Provide the (x, y) coordinate of the cell's center where the given text is located.  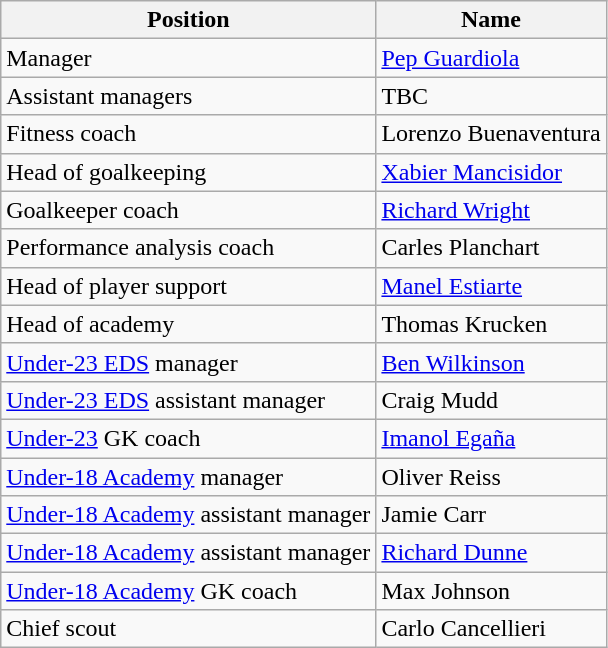
Thomas Krucken (491, 324)
Manel Estiarte (491, 286)
Under-23 EDS manager (188, 362)
Under-23 EDS assistant manager (188, 400)
Ben Wilkinson (491, 362)
Jamie Carr (491, 515)
Goalkeeper coach (188, 210)
Richard Wright (491, 210)
Craig Mudd (491, 400)
Head of goalkeeping (188, 172)
TBC (491, 96)
Oliver Reiss (491, 477)
Performance analysis coach (188, 248)
Under-18 Academy GK coach (188, 591)
Lorenzo Buenaventura (491, 134)
Position (188, 20)
Name (491, 20)
Under-23 GK coach (188, 438)
Imanol Egaña (491, 438)
Assistant managers (188, 96)
Carlo Cancellieri (491, 629)
Head of academy (188, 324)
Carles Planchart (491, 248)
Pep Guardiola (491, 58)
Max Johnson (491, 591)
Chief scout (188, 629)
Xabier Mancisidor (491, 172)
Head of player support (188, 286)
Manager (188, 58)
Fitness coach (188, 134)
Under-18 Academy manager (188, 477)
Richard Dunne (491, 553)
